Provide the [x, y] coordinate of the cell's center where the given text is located.  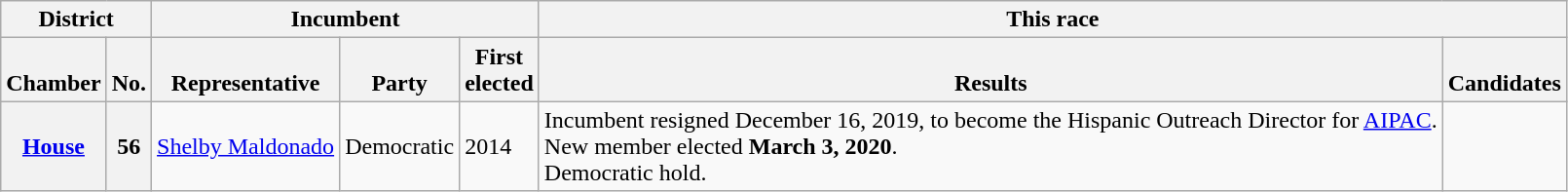
House [54, 146]
Representative [245, 70]
Firstelected [500, 70]
This race [1052, 19]
Candidates [1504, 70]
Incumbent [346, 19]
Chamber [54, 70]
Results [990, 70]
Shelby Maldonado [245, 146]
No. [129, 70]
Democratic [399, 146]
2014 [500, 146]
Party [399, 70]
District [76, 19]
Incumbent resigned December 16, 2019, to become the Hispanic Outreach Director for AIPAC.New member elected March 3, 2020.Democratic hold. [990, 146]
56 [129, 146]
